Detect which cell encompasses the target text, then output its [x, y] center coordinate. 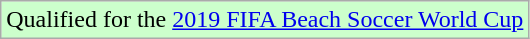
Qualified for the 2019 FIFA Beach Soccer World Cup [265, 20]
